Extract the [X, Y] coordinate from the center of the cell holding the provided text.  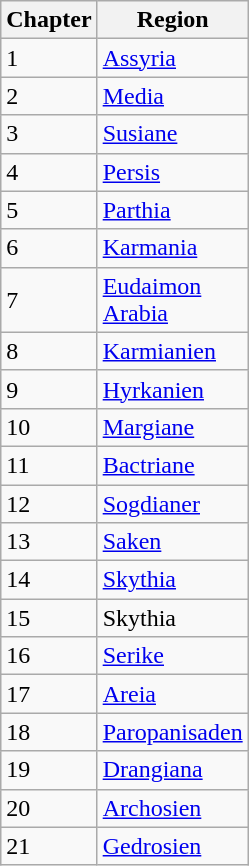
Paropanisaden [172, 732]
11 [49, 465]
Region [172, 20]
19 [49, 770]
Drangiana [172, 770]
Media [172, 96]
12 [49, 503]
6 [49, 248]
Susiane [172, 134]
3 [49, 134]
13 [49, 542]
8 [49, 351]
Karmania [172, 248]
Parthia [172, 210]
10 [49, 427]
15 [49, 618]
18 [49, 732]
5 [49, 210]
Chapter [49, 20]
Sogdianer [172, 503]
Margiane [172, 427]
Areia [172, 694]
Bactriane [172, 465]
Assyria [172, 58]
Serike [172, 656]
9 [49, 389]
7 [49, 300]
17 [49, 694]
16 [49, 656]
21 [49, 846]
20 [49, 808]
4 [49, 172]
14 [49, 580]
1 [49, 58]
2 [49, 96]
Hyrkanien [172, 389]
Saken [172, 542]
EudaimonArabia [172, 300]
Gedrosien [172, 846]
Karmianien [172, 351]
Archosien [172, 808]
Persis [172, 172]
